Capture the cell that displays the provided text and extract its [X, Y] central coordinate. 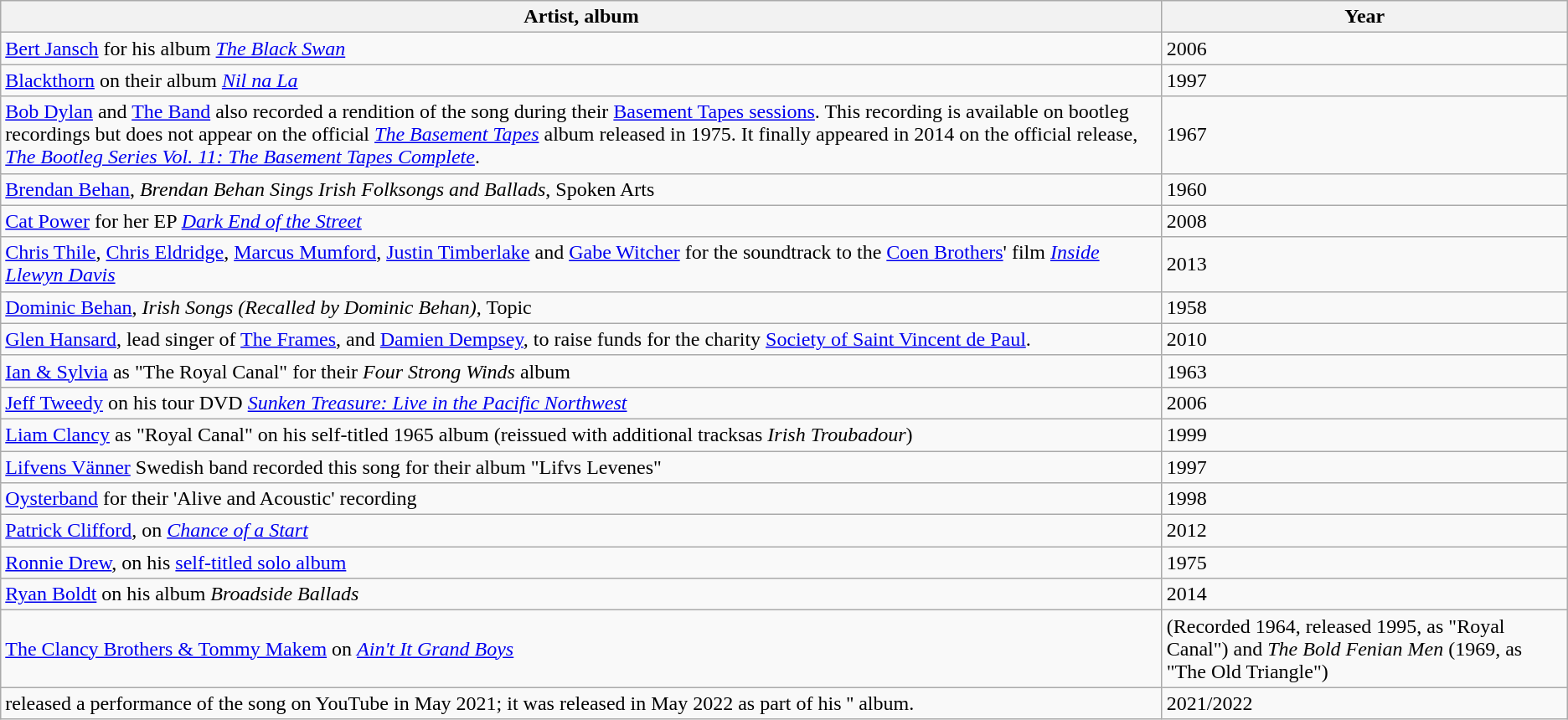
Blackthorn on their album Nil na La [581, 80]
Year [1364, 17]
2012 [1364, 531]
Glen Hansard, lead singer of The Frames, and Damien Dempsey, to raise funds for the charity Society of Saint Vincent de Paul. [581, 339]
1960 [1364, 189]
Ronnie Drew, on his self-titled solo album [581, 563]
Lifvens Vänner Swedish band recorded this song for their album "Lifvs Levenes" [581, 466]
Jeff Tweedy on his tour DVD Sunken Treasure: Live in the Pacific Northwest [581, 403]
2010 [1364, 339]
Ian & Sylvia as "The Royal Canal" for their Four Strong Winds album [581, 371]
Brendan Behan, Brendan Behan Sings Irish Folksongs and Ballads, Spoken Arts [581, 189]
2021/2022 [1364, 703]
1963 [1364, 371]
Chris Thile, Chris Eldridge, Marcus Mumford, Justin Timberlake and Gabe Witcher for the soundtrack to the Coen Brothers' film Inside Llewyn Davis [581, 265]
Dominic Behan, Irish Songs (Recalled by Dominic Behan), Topic [581, 307]
1999 [1364, 435]
Artist, album [581, 17]
Ryan Boldt on his album Broadside Ballads [581, 594]
1998 [1364, 499]
Oysterband for their 'Alive and Acoustic' recording [581, 499]
Bert Jansch for his album The Black Swan [581, 49]
Patrick Clifford, on Chance of a Start [581, 531]
2013 [1364, 265]
Cat Power for her EP Dark End of the Street [581, 221]
2008 [1364, 221]
released a performance of the song on YouTube in May 2021; it was released in May 2022 as part of his '' album. [581, 703]
The Clancy Brothers & Tommy Makem on Ain't It Grand Boys [581, 649]
(Recorded 1964, released 1995, as "Royal Canal") and The Bold Fenian Men (1969, as "The Old Triangle") [1364, 649]
1975 [1364, 563]
1958 [1364, 307]
2014 [1364, 594]
Liam Clancy as "Royal Canal" on his self-titled 1965 album (reissued with additional tracksas Irish Troubadour) [581, 435]
1967 [1364, 135]
